Search for the cell housing the specified text and yield its [X, Y] center coordinate. 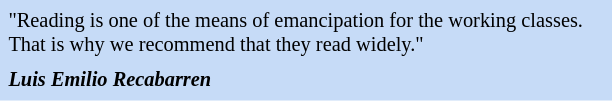
"Reading is one of the means of emancipation for the working classes. That is why we recommend that they read widely." [306, 34]
Luis Emilio Recabarren [306, 80]
